Return [x, y] of the center of cell containing provided text 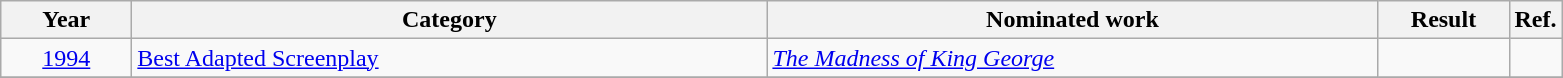
Year [66, 20]
Result [1444, 20]
Nominated work [1072, 20]
Best Adapted Screenplay [450, 58]
Ref. [1536, 20]
The Madness of King George [1072, 58]
1994 [66, 58]
Category [450, 20]
